Locate the cell with the specified text and output its (x, y) center coordinate. 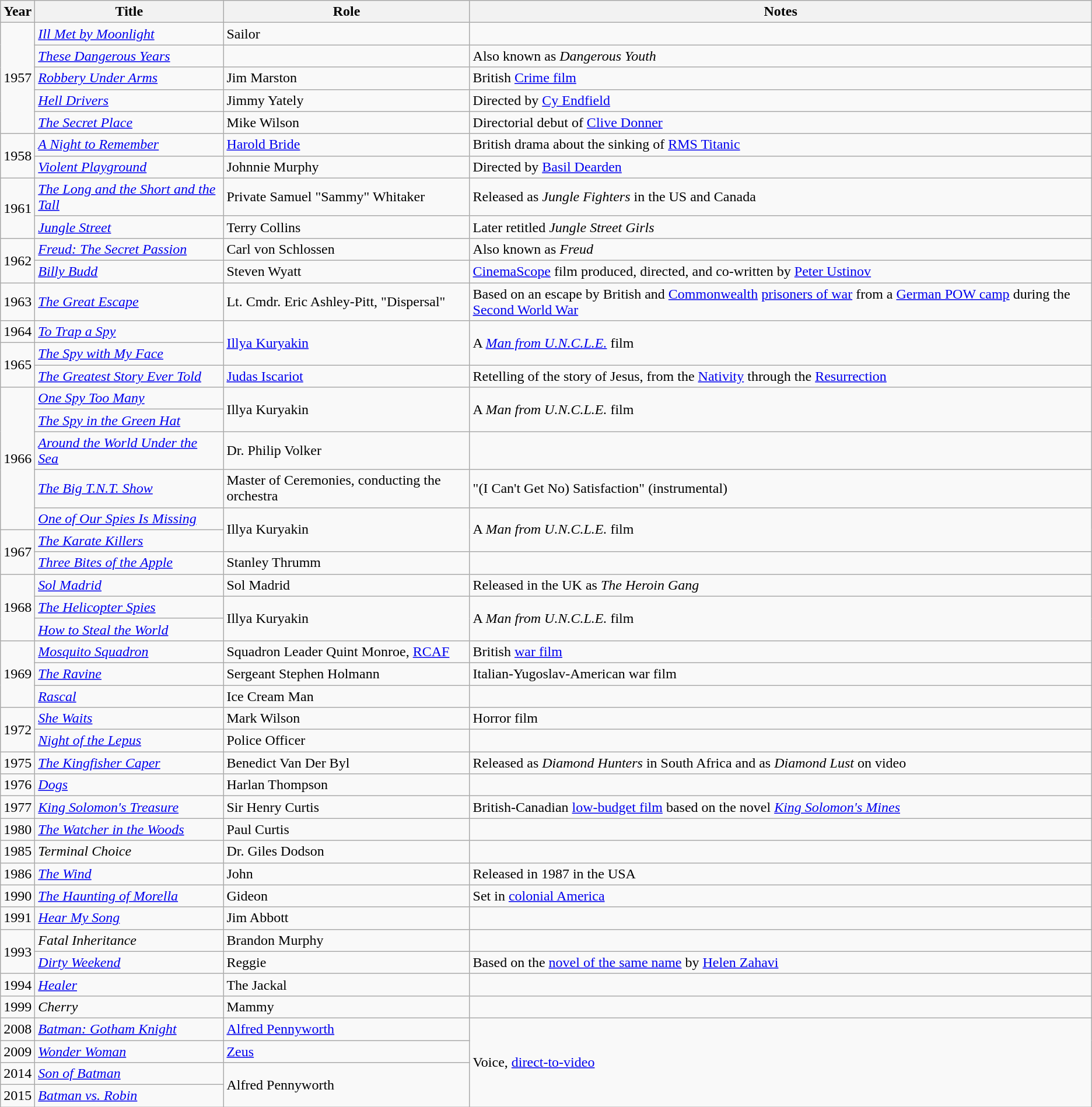
Paul Curtis (346, 829)
Dogs (129, 785)
Jungle Street (129, 227)
1968 (17, 607)
1957 (17, 78)
King Solomon's Treasure (129, 807)
Reggie (346, 962)
1994 (17, 985)
Wonder Woman (129, 1052)
1969 (17, 674)
Released as Jungle Fighters in the US and Canada (780, 197)
Mammy (346, 1007)
Released as Diamond Hunters in South Africa and as Diamond Lust on video (780, 763)
Hell Drivers (129, 100)
Dr. Giles Dodson (346, 852)
To Trap a Spy (129, 332)
2015 (17, 1096)
Dr. Philip Volker (346, 450)
Batman vs. Robin (129, 1096)
Directed by Cy Endfield (780, 100)
British war film (780, 651)
Healer (129, 985)
The Big T.N.T. Show (129, 489)
Batman: Gotham Knight (129, 1029)
Freud: The Secret Passion (129, 249)
1990 (17, 896)
Stanley Thrumm (346, 563)
Also known as Freud (780, 249)
The Wind (129, 874)
1985 (17, 852)
Violent Playground (129, 167)
Harlan Thompson (346, 785)
Private Samuel "Sammy" Whitaker (346, 197)
Squadron Leader Quint Monroe, RCAF (346, 651)
Billy Budd (129, 271)
Directorial debut of Clive Donner (780, 122)
Gideon (346, 896)
1986 (17, 874)
Set in colonial America (780, 896)
The Karate Killers (129, 541)
The Jackal (346, 985)
"(I Can't Get No) Satisfaction" (instrumental) (780, 489)
British drama about the sinking of RMS Titanic (780, 145)
John (346, 874)
Voice, direct-to-video (780, 1062)
1967 (17, 552)
Sergeant Stephen Holmann (346, 674)
Jim Marston (346, 78)
Ill Met by Moonlight (129, 34)
The Watcher in the Woods (129, 829)
One of Our Spies Is Missing (129, 519)
She Waits (129, 719)
Role (346, 12)
1977 (17, 807)
Dirty Weekend (129, 962)
The Kingfisher Caper (129, 763)
Judas Iscariot (346, 376)
British-Canadian low-budget film based on the novel King Solomon's Mines (780, 807)
Year (17, 12)
2008 (17, 1029)
Terry Collins (346, 227)
Night of the Lepus (129, 741)
Italian-Yugoslav-American war film (780, 674)
Mosquito Squadron (129, 651)
Sailor (346, 34)
Jimmy Yately (346, 100)
1964 (17, 332)
Fatal Inheritance (129, 940)
1961 (17, 208)
Steven Wyatt (346, 271)
Title (129, 12)
Based on an escape by British and Commonwealth prisoners of war from a German POW camp during the Second World War (780, 301)
A Night to Remember (129, 145)
Carl von Schlossen (346, 249)
British Crime film (780, 78)
CinemaScope film produced, directed, and co-written by Peter Ustinov (780, 271)
Johnnie Murphy (346, 167)
Three Bites of the Apple (129, 563)
The Helicopter Spies (129, 607)
Lt. Cmdr. Eric Ashley-Pitt, "Dispersal" (346, 301)
The Secret Place (129, 122)
The Haunting of Morella (129, 896)
Robbery Under Arms (129, 78)
1972 (17, 730)
1958 (17, 156)
1975 (17, 763)
Released in 1987 in the USA (780, 874)
1999 (17, 1007)
Also known as Dangerous Youth (780, 56)
Terminal Choice (129, 852)
Cherry (129, 1007)
One Spy Too Many (129, 398)
The Greatest Story Ever Told (129, 376)
Ice Cream Man (346, 696)
Rascal (129, 696)
Retelling of the story of Jesus, from the Nativity through the Resurrection (780, 376)
Directed by Basil Dearden (780, 167)
Brandon Murphy (346, 940)
Around the World Under the Sea (129, 450)
These Dangerous Years (129, 56)
Based on the novel of the same name by Helen Zahavi (780, 962)
1980 (17, 829)
1965 (17, 365)
1966 (17, 458)
Mark Wilson (346, 719)
Son of Batman (129, 1074)
1963 (17, 301)
2009 (17, 1052)
The Ravine (129, 674)
How to Steal the World (129, 629)
Later retitled Jungle Street Girls (780, 227)
1993 (17, 951)
The Spy with My Face (129, 354)
Horror film (780, 719)
Mike Wilson (346, 122)
Jim Abbott (346, 918)
Notes (780, 12)
Sir Henry Curtis (346, 807)
The Spy in the Green Hat (129, 421)
Hear My Song (129, 918)
The Long and the Short and the Tall (129, 197)
1991 (17, 918)
Benedict Van Der Byl (346, 763)
1976 (17, 785)
Harold Bride (346, 145)
Zeus (346, 1052)
Released in the UK as The Heroin Gang (780, 585)
2014 (17, 1074)
Master of Ceremonies, conducting the orchestra (346, 489)
The Great Escape (129, 301)
Police Officer (346, 741)
1962 (17, 260)
